Provide the [x, y] coordinate of the cell's center where the given text is located.  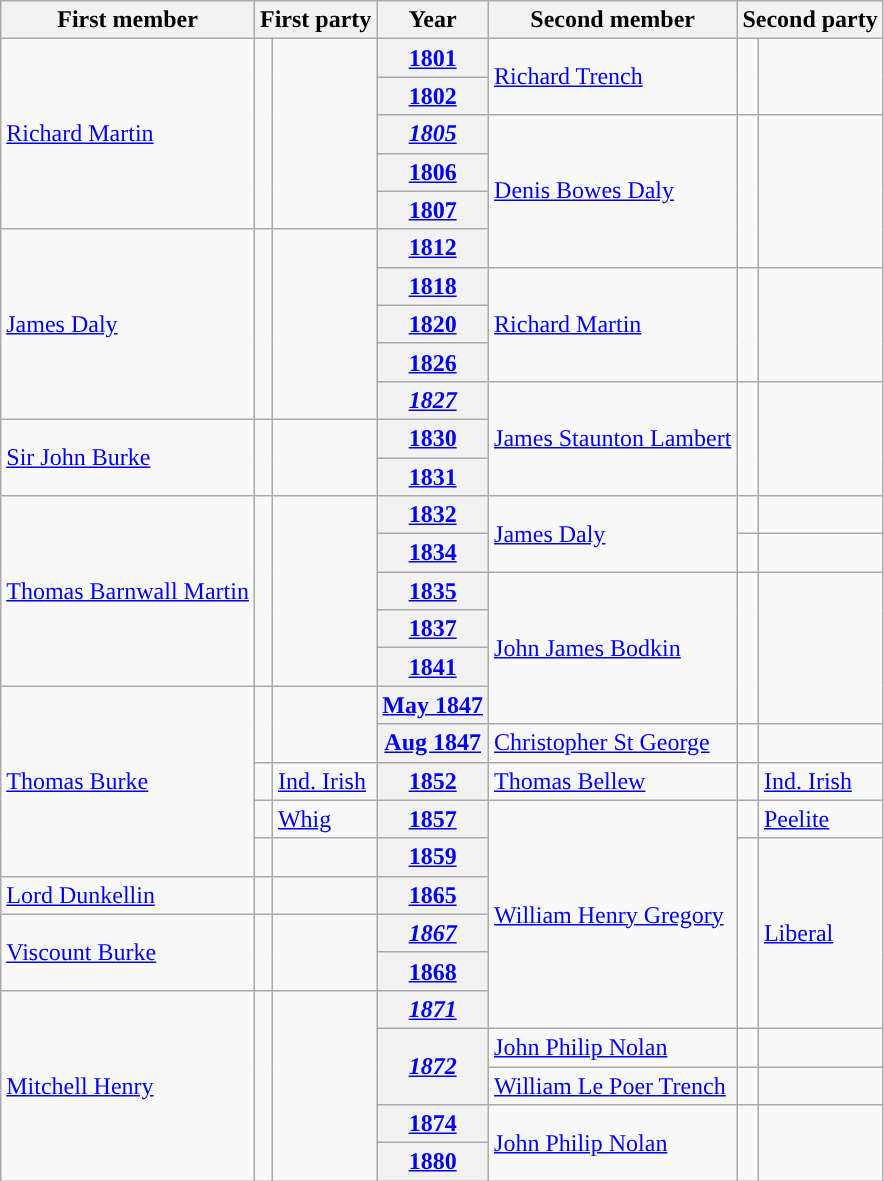
1806 [433, 172]
Thomas Barnwall Martin [128, 591]
May 1847 [433, 705]
Year [433, 20]
Aug 1847 [433, 743]
1807 [433, 210]
Liberal [820, 933]
Viscount Burke [128, 952]
1857 [433, 819]
1834 [433, 553]
1871 [433, 1009]
1831 [433, 477]
Mitchell Henry [128, 1085]
Thomas Bellew [613, 781]
1872 [433, 1066]
Richard Trench [613, 77]
1841 [433, 667]
Thomas Burke [128, 781]
1832 [433, 515]
Second member [613, 20]
1859 [433, 857]
1801 [433, 58]
1867 [433, 933]
1818 [433, 286]
Denis Bowes Daly [613, 191]
John James Bodkin [613, 648]
1827 [433, 400]
1868 [433, 971]
Second party [810, 20]
1830 [433, 438]
Whig [324, 819]
1826 [433, 362]
1852 [433, 781]
Sir John Burke [128, 457]
1820 [433, 324]
First party [315, 20]
1837 [433, 629]
Peelite [820, 819]
James Staunton Lambert [613, 438]
1835 [433, 591]
Christopher St George [613, 743]
1805 [433, 134]
1874 [433, 1124]
1812 [433, 248]
1802 [433, 96]
William Henry Gregory [613, 914]
1865 [433, 895]
William Le Poer Trench [613, 1085]
First member [128, 20]
Lord Dunkellin [128, 895]
1880 [433, 1162]
